Locate the cell with the specified text and output its (X, Y) center coordinate. 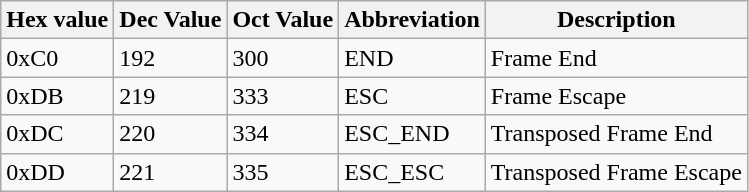
ESC_END (412, 134)
END (412, 58)
Oct Value (283, 20)
220 (170, 134)
Hex value (58, 20)
333 (283, 96)
Dec Value (170, 20)
ESC (412, 96)
Transposed Frame End (616, 134)
Abbreviation (412, 20)
0xDC (58, 134)
221 (170, 172)
Description (616, 20)
0xDD (58, 172)
0xC0 (58, 58)
Frame End (616, 58)
Transposed Frame Escape (616, 172)
300 (283, 58)
ESC_ESC (412, 172)
335 (283, 172)
Frame Escape (616, 96)
192 (170, 58)
0xDB (58, 96)
334 (283, 134)
219 (170, 96)
